Return the [X, Y] coordinate for the center point of the cell that contains the specified text.  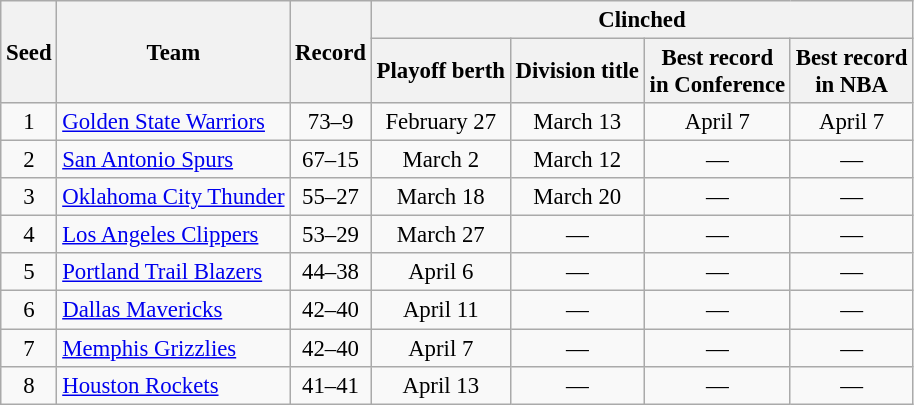
Division title [577, 72]
Golden State Warriors [174, 122]
San Antonio Spurs [174, 160]
44–38 [330, 273]
1 [29, 122]
Memphis Grizzlies [174, 348]
Los Angeles Clippers [174, 235]
55–27 [330, 197]
Playoff berth [440, 72]
Best record in Conference [717, 72]
March 27 [440, 235]
6 [29, 310]
March 20 [577, 197]
Clinched [642, 20]
Houston Rockets [174, 385]
Seed [29, 52]
Oklahoma City Thunder [174, 197]
53–29 [330, 235]
March 2 [440, 160]
April 13 [440, 385]
Dallas Mavericks [174, 310]
7 [29, 348]
March 12 [577, 160]
March 18 [440, 197]
February 27 [440, 122]
8 [29, 385]
April 6 [440, 273]
Record [330, 52]
73–9 [330, 122]
Portland Trail Blazers [174, 273]
Best record in NBA [851, 72]
4 [29, 235]
April 11 [440, 310]
March 13 [577, 122]
2 [29, 160]
3 [29, 197]
67–15 [330, 160]
Team [174, 52]
41–41 [330, 385]
5 [29, 273]
